Return (x, y) of the center of cell containing provided text 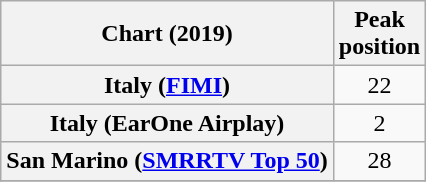
San Marino (SMRRTV Top 50) (168, 161)
28 (379, 161)
Italy (FIMI) (168, 85)
Peakposition (379, 34)
Italy (EarOne Airplay) (168, 123)
22 (379, 85)
2 (379, 123)
Chart (2019) (168, 34)
